Return the (X, Y) coordinate for the center point of the cell that contains the specified text.  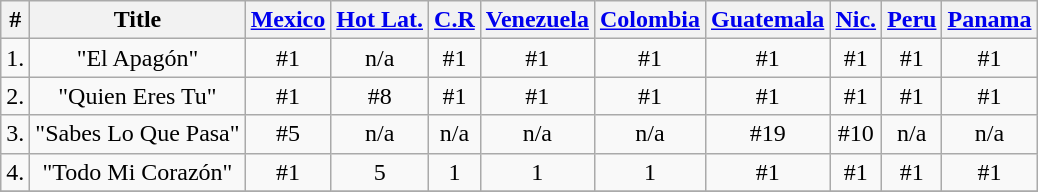
Venezuela (537, 20)
3. (16, 134)
Hot Lat. (380, 20)
"Todo Mi Corazón" (138, 172)
1. (16, 58)
Panama (990, 20)
5 (380, 172)
"Sabes Lo Que Pasa" (138, 134)
#5 (288, 134)
"Quien Eres Tu" (138, 96)
4. (16, 172)
#10 (856, 134)
2. (16, 96)
C.R (455, 20)
Nic. (856, 20)
#19 (767, 134)
Colombia (650, 20)
#8 (380, 96)
# (16, 20)
"El Apagón" (138, 58)
Guatemala (767, 20)
Mexico (288, 20)
Title (138, 20)
Peru (912, 20)
